Locate the cell with the specified text and output its (x, y) center coordinate. 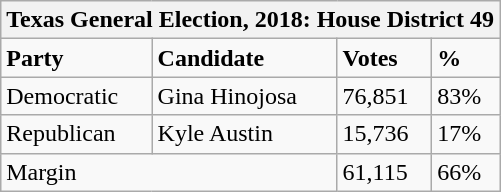
66% (466, 172)
15,736 (384, 134)
Gina Hinojosa (244, 96)
Candidate (244, 58)
76,851 (384, 96)
Republican (76, 134)
61,115 (384, 172)
Texas General Election, 2018: House District 49 (250, 20)
Votes (384, 58)
83% (466, 96)
% (466, 58)
Democratic (76, 96)
Margin (169, 172)
17% (466, 134)
Party (76, 58)
Kyle Austin (244, 134)
